Pinpoint the cell where the given text exists, returning its (x, y) midpoint coordinate. 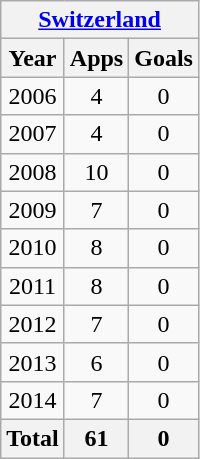
2013 (33, 362)
61 (96, 438)
10 (96, 172)
2009 (33, 210)
Year (33, 58)
Goals (164, 58)
2014 (33, 400)
2006 (33, 96)
2011 (33, 286)
Switzerland (100, 20)
2010 (33, 248)
2007 (33, 134)
Total (33, 438)
Apps (96, 58)
2008 (33, 172)
6 (96, 362)
2012 (33, 324)
